For the text-containing cell, return its midpoint in [x, y] coordinate format. 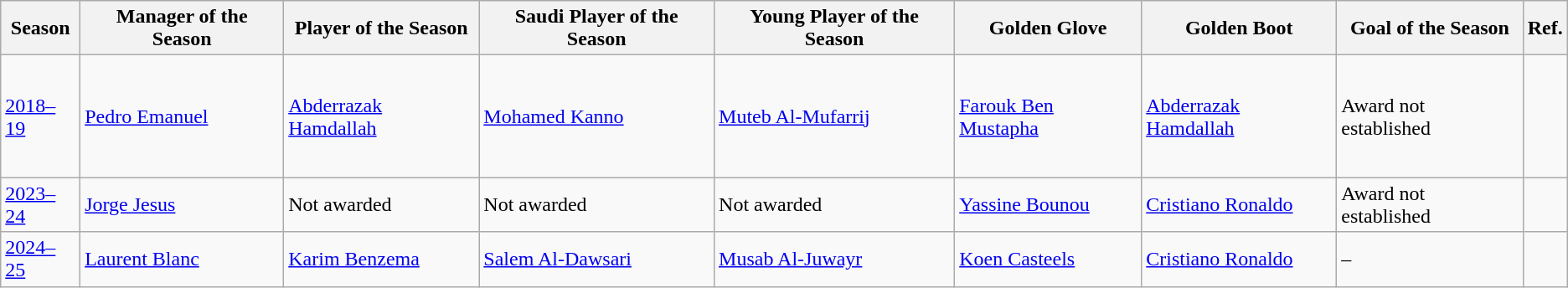
Yassine Bounou [1049, 204]
Mohamed Kanno [596, 116]
Pedro Emanuel [183, 116]
Salem Al-Dawsari [596, 260]
Ref. [1545, 28]
Golden Glove [1049, 28]
2018–19 [40, 116]
Golden Boot [1240, 28]
Karim Benzema [382, 260]
2024–25 [40, 260]
Jorge Jesus [183, 204]
Farouk Ben Mustapha [1049, 116]
– [1430, 260]
Koen Casteels [1049, 260]
Goal of the Season [1430, 28]
Saudi Player of the Season [596, 28]
Season [40, 28]
Young Player of the Season [834, 28]
Muteb Al-Mufarrij [834, 116]
Musab Al-Juwayr [834, 260]
Player of the Season [382, 28]
Laurent Blanc [183, 260]
2023–24 [40, 204]
Manager of the Season [183, 28]
